Determine the [X, Y] coordinate at the center of the cell enclosing the given text.  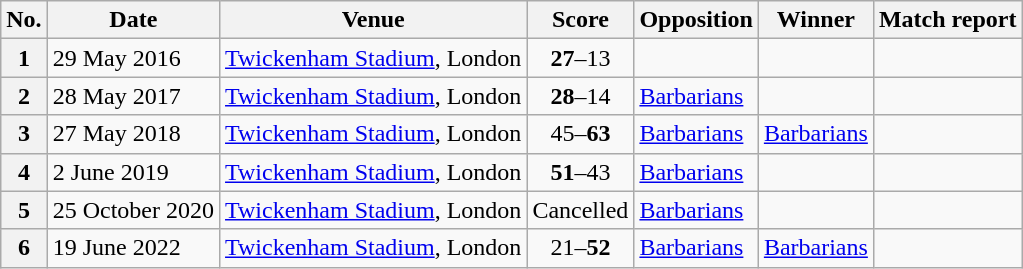
2 June 2019 [133, 172]
2 [24, 96]
No. [24, 20]
1 [24, 58]
21–52 [580, 248]
Venue [374, 20]
Opposition [696, 20]
28–14 [580, 96]
51–43 [580, 172]
25 October 2020 [133, 210]
Date [133, 20]
3 [24, 134]
28 May 2017 [133, 96]
Score [580, 20]
Cancelled [580, 210]
Winner [816, 20]
19 June 2022 [133, 248]
6 [24, 248]
Match report [948, 20]
4 [24, 172]
29 May 2016 [133, 58]
27–13 [580, 58]
27 May 2018 [133, 134]
45–63 [580, 134]
5 [24, 210]
